Scan for the cell matching the given text and deliver its (x, y) coordinate at center. 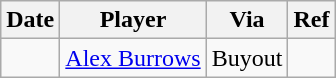
Player (133, 20)
Alex Burrows (133, 58)
Date (30, 20)
Via (247, 20)
Ref (312, 20)
Buyout (247, 58)
